For the text-containing cell, return its midpoint in [x, y] coordinate format. 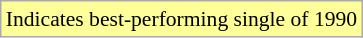
Indicates best-performing single of 1990 [182, 19]
